Return the (x, y) coordinate for the center point of the cell that contains the specified text.  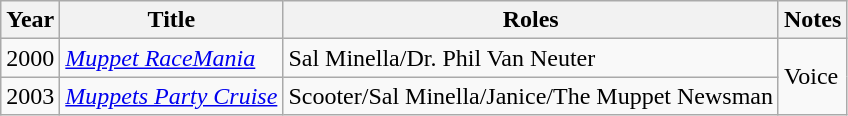
Scooter/Sal Minella/Janice/The Muppet Newsman (531, 96)
Sal Minella/Dr. Phil Van Neuter (531, 58)
Roles (531, 20)
Muppets Party Cruise (172, 96)
Muppet RaceMania (172, 58)
2000 (30, 58)
Voice (812, 77)
Title (172, 20)
Year (30, 20)
Notes (812, 20)
2003 (30, 96)
